Find where the given text appears and provide that cell's center as [x, y] coordinate. 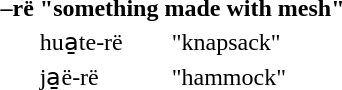
hua̱te-rë [102, 42]
